Return (x, y) of the center of cell containing provided text 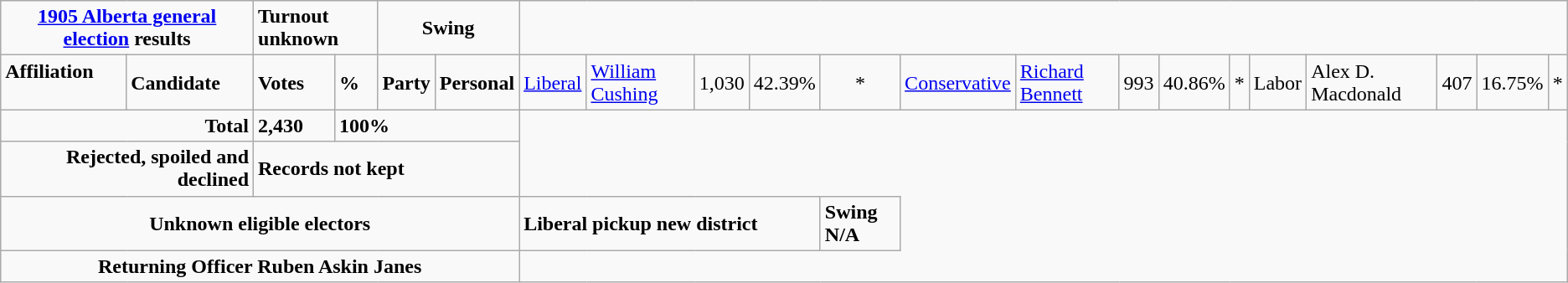
Candidate (190, 82)
1,030 (722, 82)
Richard Bennett (1067, 82)
Records not kept (387, 169)
Liberal pickup new district (670, 223)
Personal (477, 82)
Votes (295, 82)
Swing (449, 28)
William Cushing (640, 82)
Unknown eligible electors (260, 223)
Conservative (958, 82)
42.39% (784, 82)
Turnout unknown (316, 28)
2,430 (295, 126)
407 (1457, 82)
40.86% (1194, 82)
Liberal (553, 82)
Party (406, 82)
Returning Officer Ruben Askin Janes (260, 266)
Total (127, 126)
Swing N/A (859, 223)
Affiliation (64, 82)
100% (426, 126)
1905 Alberta general election results (127, 28)
% (355, 82)
993 (1139, 82)
16.75% (1513, 82)
Alex D. Macdonald (1372, 82)
Rejected, spoiled and declined (127, 169)
Labor (1277, 82)
